Locate the cell with the specified text and output its [x, y] center coordinate. 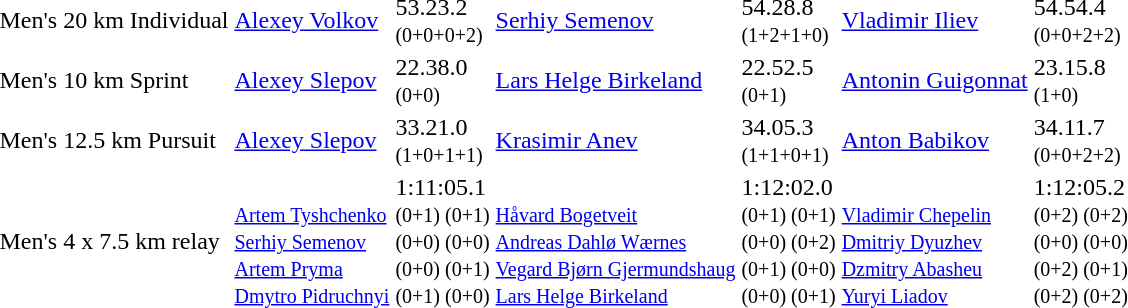
Antonin Guigonnat [934, 80]
Anton Babikov [934, 140]
Lars Helge Birkeland [616, 80]
22.38.0(0+0) [442, 80]
34.05.3(1+1+0+1) [788, 140]
33.21.0(1+0+1+1) [442, 140]
22.52.5(0+1) [788, 80]
Krasimir Anev [616, 140]
